For the text-containing cell, return its midpoint in [x, y] coordinate format. 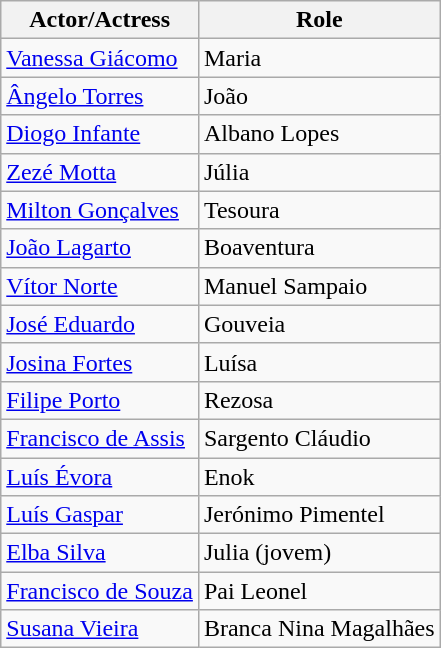
Elba Silva [100, 553]
Milton Gonçalves [100, 210]
José Eduardo [100, 324]
Manuel Sampaio [319, 286]
Vítor Norte [100, 286]
Luís Gaspar [100, 515]
Branca Nina Magalhães [319, 629]
Josina Fortes [100, 362]
Role [319, 20]
Luísa [319, 362]
Susana Vieira [100, 629]
Enok [319, 477]
Gouveia [319, 324]
Francisco de Assis [100, 438]
Tesoura [319, 210]
João [319, 96]
Jerónimo Pimentel [319, 515]
Maria [319, 58]
Luís Évora [100, 477]
Francisco de Souza [100, 591]
Júlia [319, 172]
Pai Leonel [319, 591]
Vanessa Giácomo [100, 58]
Boaventura [319, 248]
João Lagarto [100, 248]
Zezé Motta [100, 172]
Actor/Actress [100, 20]
Diogo Infante [100, 134]
Ângelo Torres [100, 96]
Sargento Cláudio [319, 438]
Albano Lopes [319, 134]
Filipe Porto [100, 400]
Rezosa [319, 400]
Julia (jovem) [319, 553]
